Determine the [x, y] coordinate at the center of the cell enclosing the given text.  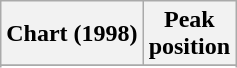
Peakposition [189, 34]
Chart (1998) [72, 34]
